Extract the (x, y) coordinate from the center of the cell holding the provided text.  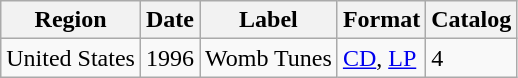
Date (170, 20)
Womb Tunes (269, 58)
1996 (170, 58)
4 (472, 58)
Region (71, 20)
Format (381, 20)
United States (71, 58)
Label (269, 20)
Catalog (472, 20)
CD, LP (381, 58)
